From the cell containing the given text, extract its center point as [x, y] coordinate. 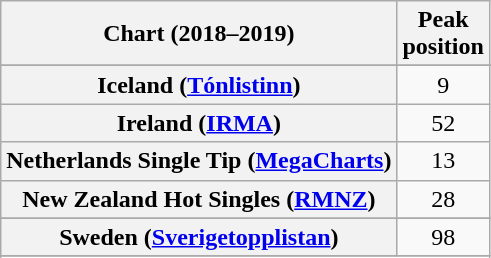
Sweden (Sverigetopplistan) [199, 237]
Netherlands Single Tip (MegaCharts) [199, 161]
28 [443, 199]
52 [443, 123]
New Zealand Hot Singles (RMNZ) [199, 199]
Chart (2018–2019) [199, 34]
9 [443, 85]
98 [443, 237]
Peakposition [443, 34]
13 [443, 161]
Ireland (IRMA) [199, 123]
Iceland (Tónlistinn) [199, 85]
